Determine the [X, Y] coordinate at the center of the cell enclosing the given text.  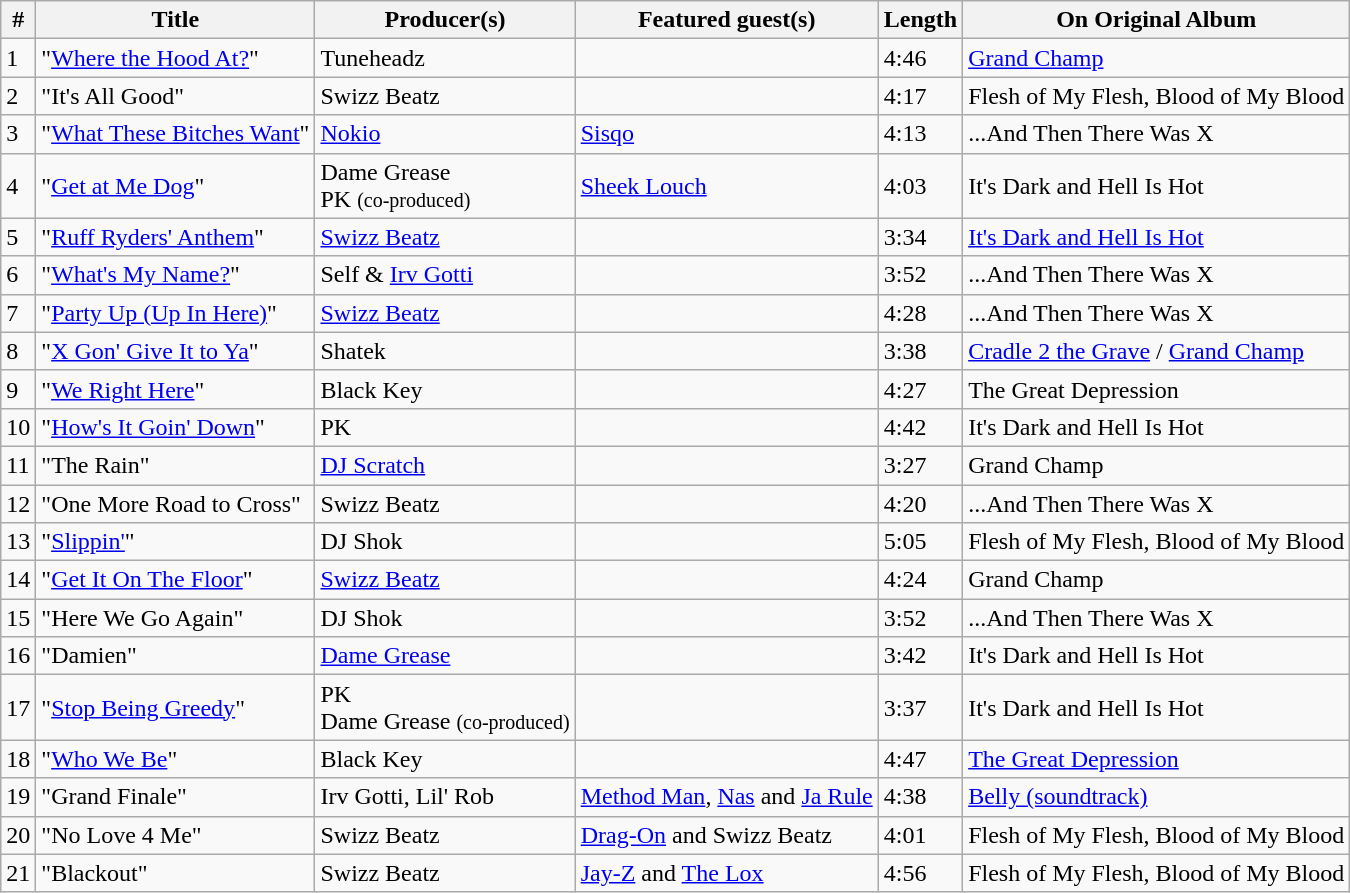
20 [18, 835]
"Get It On The Floor" [176, 580]
15 [18, 618]
9 [18, 389]
DJ Scratch [445, 465]
18 [18, 759]
10 [18, 427]
3:34 [920, 237]
13 [18, 542]
16 [18, 656]
"Damien" [176, 656]
"What's My Name?" [176, 275]
"How's It Goin' Down" [176, 427]
Tuneheadz [445, 58]
Self & Irv Gotti [445, 275]
3:37 [920, 708]
"Ruff Ryders' Anthem" [176, 237]
5:05 [920, 542]
"It's All Good" [176, 96]
3 [18, 134]
"Who We Be" [176, 759]
12 [18, 503]
4:42 [920, 427]
Cradle 2 the Grave / Grand Champ [1156, 351]
4:38 [920, 797]
Jay-Z and The Lox [726, 873]
Shatek [445, 351]
Length [920, 20]
Irv Gotti, Lil' Rob [445, 797]
Sisqo [726, 134]
5 [18, 237]
17 [18, 708]
Drag-On and Swizz Beatz [726, 835]
"Blackout" [176, 873]
8 [18, 351]
"Stop Being Greedy" [176, 708]
"Party Up (Up In Here)" [176, 313]
4:27 [920, 389]
"X Gon' Give It to Ya" [176, 351]
4 [18, 186]
4:03 [920, 186]
"Get at Me Dog" [176, 186]
Sheek Louch [726, 186]
Dame Grease [445, 656]
Belly (soundtrack) [1156, 797]
"No Love 4 Me" [176, 835]
"The Rain" [176, 465]
Method Man, Nas and Ja Rule [726, 797]
7 [18, 313]
# [18, 20]
Nokio [445, 134]
"Grand Finale" [176, 797]
1 [18, 58]
PK [445, 427]
3:42 [920, 656]
"Slippin'" [176, 542]
14 [18, 580]
4:47 [920, 759]
21 [18, 873]
Title [176, 20]
PKDame Grease (co-produced) [445, 708]
4:01 [920, 835]
4:46 [920, 58]
Featured guest(s) [726, 20]
3:38 [920, 351]
4:56 [920, 873]
"What These Bitches Want" [176, 134]
"Here We Go Again" [176, 618]
11 [18, 465]
"Where the Hood At?" [176, 58]
4:28 [920, 313]
2 [18, 96]
"We Right Here" [176, 389]
Dame GreasePK (co-produced) [445, 186]
On Original Album [1156, 20]
6 [18, 275]
4:17 [920, 96]
Producer(s) [445, 20]
4:20 [920, 503]
4:13 [920, 134]
3:27 [920, 465]
4:24 [920, 580]
"One More Road to Cross" [176, 503]
19 [18, 797]
